Search for the cell housing the specified text and yield its (X, Y) center coordinate. 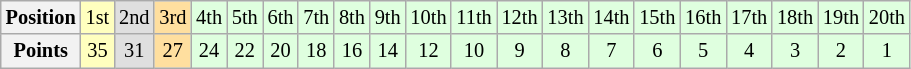
Points (41, 51)
4th (209, 17)
35 (98, 51)
20 (281, 51)
7th (316, 17)
9 (520, 51)
5th (245, 17)
19th (841, 17)
15th (657, 17)
8th (352, 17)
2 (841, 51)
7 (611, 51)
27 (172, 51)
13th (566, 17)
16th (703, 17)
4 (749, 51)
10 (474, 51)
3rd (172, 17)
20th (887, 17)
1st (98, 17)
18th (795, 17)
3 (795, 51)
2nd (134, 17)
6th (281, 17)
14th (611, 17)
12 (429, 51)
5 (703, 51)
11th (474, 17)
17th (749, 17)
10th (429, 17)
22 (245, 51)
14 (388, 51)
16 (352, 51)
24 (209, 51)
12th (520, 17)
8 (566, 51)
1 (887, 51)
9th (388, 17)
31 (134, 51)
18 (316, 51)
6 (657, 51)
Position (41, 17)
